Return (X, Y) of the center of cell containing provided text 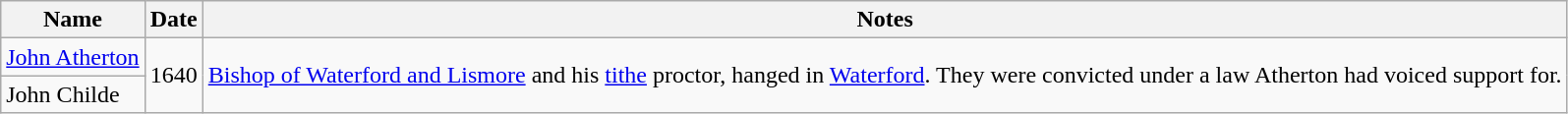
Date (173, 20)
John Childe (73, 94)
Name (73, 20)
1640 (173, 76)
Notes (885, 20)
John Atherton (73, 57)
Bishop of Waterford and Lismore and his tithe proctor, hanged in Waterford. They were convicted under a law Atherton had voiced support for. (885, 76)
